For the text-containing cell, return its midpoint in [X, Y] coordinate format. 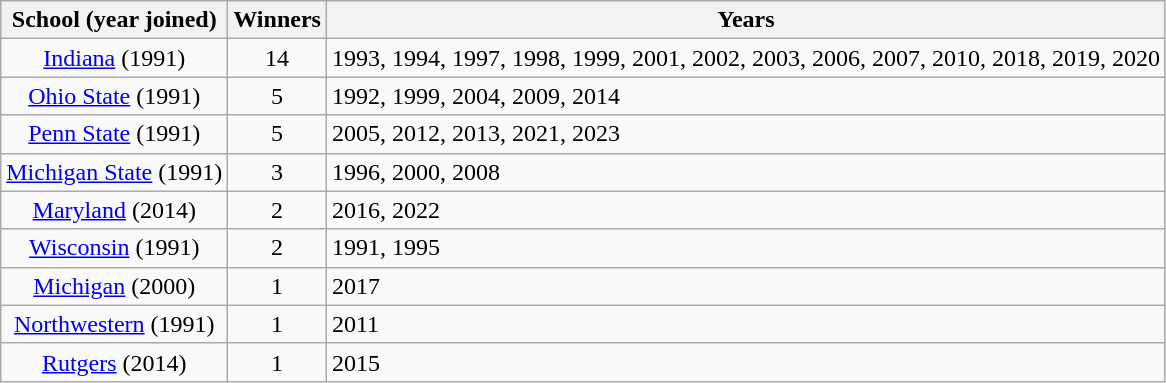
Rutgers (2014) [114, 362]
Michigan (2000) [114, 286]
1996, 2000, 2008 [746, 172]
Indiana (1991) [114, 58]
Years [746, 20]
2017 [746, 286]
3 [278, 172]
1992, 1999, 2004, 2009, 2014 [746, 96]
2005, 2012, 2013, 2021, 2023 [746, 134]
Winners [278, 20]
Ohio State (1991) [114, 96]
Northwestern (1991) [114, 324]
1993, 1994, 1997, 1998, 1999, 2001, 2002, 2003, 2006, 2007, 2010, 2018, 2019, 2020 [746, 58]
1991, 1995 [746, 248]
Penn State (1991) [114, 134]
Wisconsin (1991) [114, 248]
Maryland (2014) [114, 210]
School (year joined) [114, 20]
2016, 2022 [746, 210]
2011 [746, 324]
14 [278, 58]
2015 [746, 362]
Michigan State (1991) [114, 172]
